Identify which cell holds the provided text, then report its [X, Y] central coordinate. 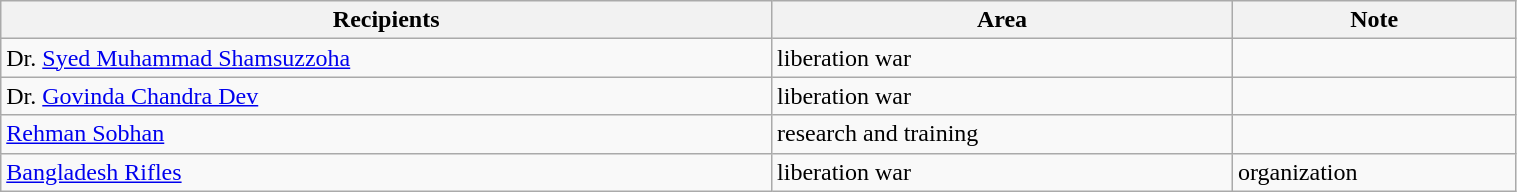
research and training [1002, 134]
Area [1002, 20]
Rehman Sobhan [386, 134]
Bangladesh Rifles [386, 172]
Note [1374, 20]
Recipients [386, 20]
Dr. Govinda Chandra Dev [386, 96]
organization [1374, 172]
Dr. Syed Muhammad Shamsuzzoha [386, 58]
